Determine the [x, y] coordinate at the center of the cell enclosing the given text.  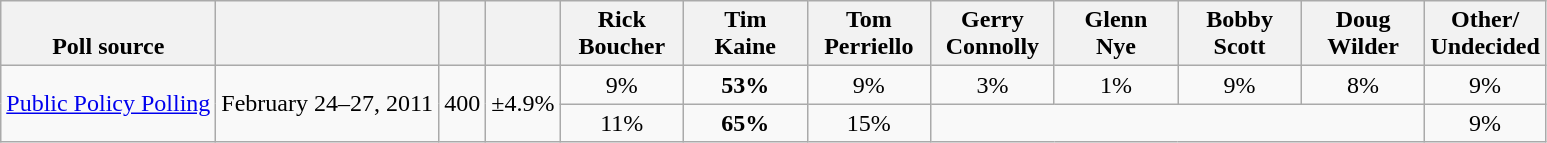
BobbyScott [1240, 34]
53% [746, 85]
February 24–27, 2011 [328, 104]
TomPerriello [869, 34]
8% [1363, 85]
±4.9% [523, 104]
Other/Undecided [1485, 34]
TimKaine [746, 34]
11% [622, 123]
GlennNye [1116, 34]
1% [1116, 85]
3% [993, 85]
400 [462, 104]
Poll source [108, 34]
65% [746, 123]
Public Policy Polling [108, 104]
GerryConnolly [993, 34]
DougWilder [1363, 34]
RickBoucher [622, 34]
15% [869, 123]
